From the cell containing the given text, extract its center point as [X, Y] coordinate. 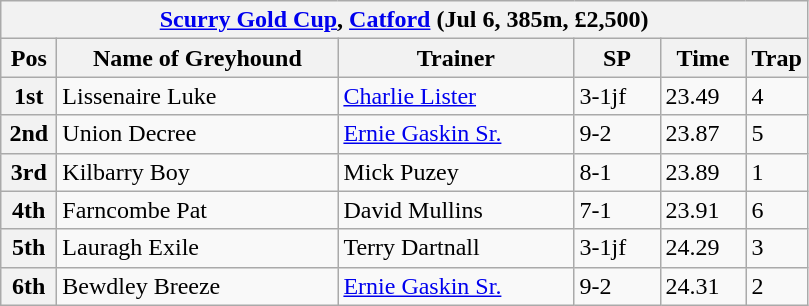
Lissenaire Luke [198, 96]
23.87 [703, 134]
Mick Puzey [456, 172]
2 [776, 286]
Union Decree [198, 134]
6 [776, 210]
5 [776, 134]
Charlie Lister [456, 96]
6th [29, 286]
Lauragh Exile [198, 248]
Time [703, 58]
2nd [29, 134]
Trap [776, 58]
Scurry Gold Cup, Catford (Jul 6, 385m, £2,500) [404, 20]
Bewdley Breeze [198, 286]
Name of Greyhound [198, 58]
SP [617, 58]
23.89 [703, 172]
4 [776, 96]
5th [29, 248]
Pos [29, 58]
David Mullins [456, 210]
24.31 [703, 286]
3 [776, 248]
1 [776, 172]
Trainer [456, 58]
Kilbarry Boy [198, 172]
23.91 [703, 210]
4th [29, 210]
24.29 [703, 248]
3rd [29, 172]
8-1 [617, 172]
Farncombe Pat [198, 210]
1st [29, 96]
23.49 [703, 96]
7-1 [617, 210]
Terry Dartnall [456, 248]
